From the cell containing the given text, extract its center point as (x, y) coordinate. 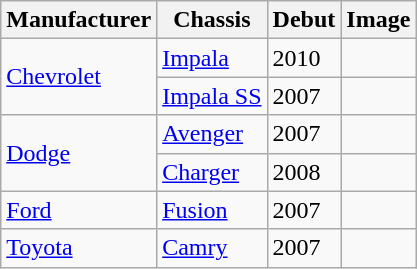
Chevrolet (79, 77)
Image (378, 20)
Manufacturer (79, 20)
Fusion (212, 210)
Impala (212, 58)
Dodge (79, 153)
Impala SS (212, 96)
2010 (304, 58)
2008 (304, 172)
Camry (212, 248)
Charger (212, 172)
Avenger (212, 134)
Ford (79, 210)
Toyota (79, 248)
Chassis (212, 20)
Debut (304, 20)
